For the text-containing cell, return its midpoint in [x, y] coordinate format. 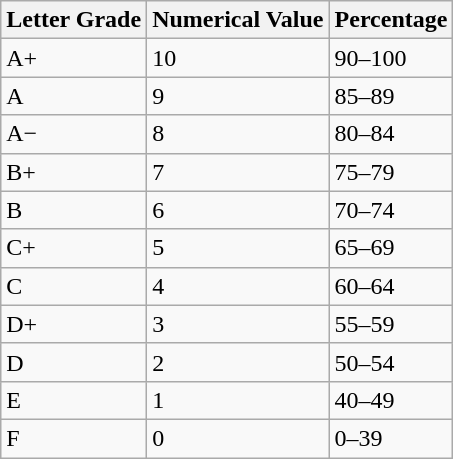
55–59 [391, 324]
Percentage [391, 20]
90–100 [391, 58]
65–69 [391, 248]
50–54 [391, 362]
70–74 [391, 210]
6 [238, 210]
A+ [74, 58]
C [74, 286]
B [74, 210]
0 [238, 438]
8 [238, 134]
9 [238, 96]
D [74, 362]
C+ [74, 248]
3 [238, 324]
Letter Grade [74, 20]
5 [238, 248]
1 [238, 400]
0–39 [391, 438]
2 [238, 362]
40–49 [391, 400]
60–64 [391, 286]
E [74, 400]
75–79 [391, 172]
A− [74, 134]
D+ [74, 324]
4 [238, 286]
7 [238, 172]
F [74, 438]
80–84 [391, 134]
B+ [74, 172]
Numerical Value [238, 20]
85–89 [391, 96]
A [74, 96]
10 [238, 58]
